Return [x, y] of the center of cell containing provided text 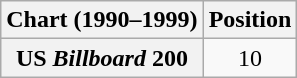
US Billboard 200 [102, 58]
Position [250, 20]
10 [250, 58]
Chart (1990–1999) [102, 20]
